From the cell containing the given text, extract its center point as (x, y) coordinate. 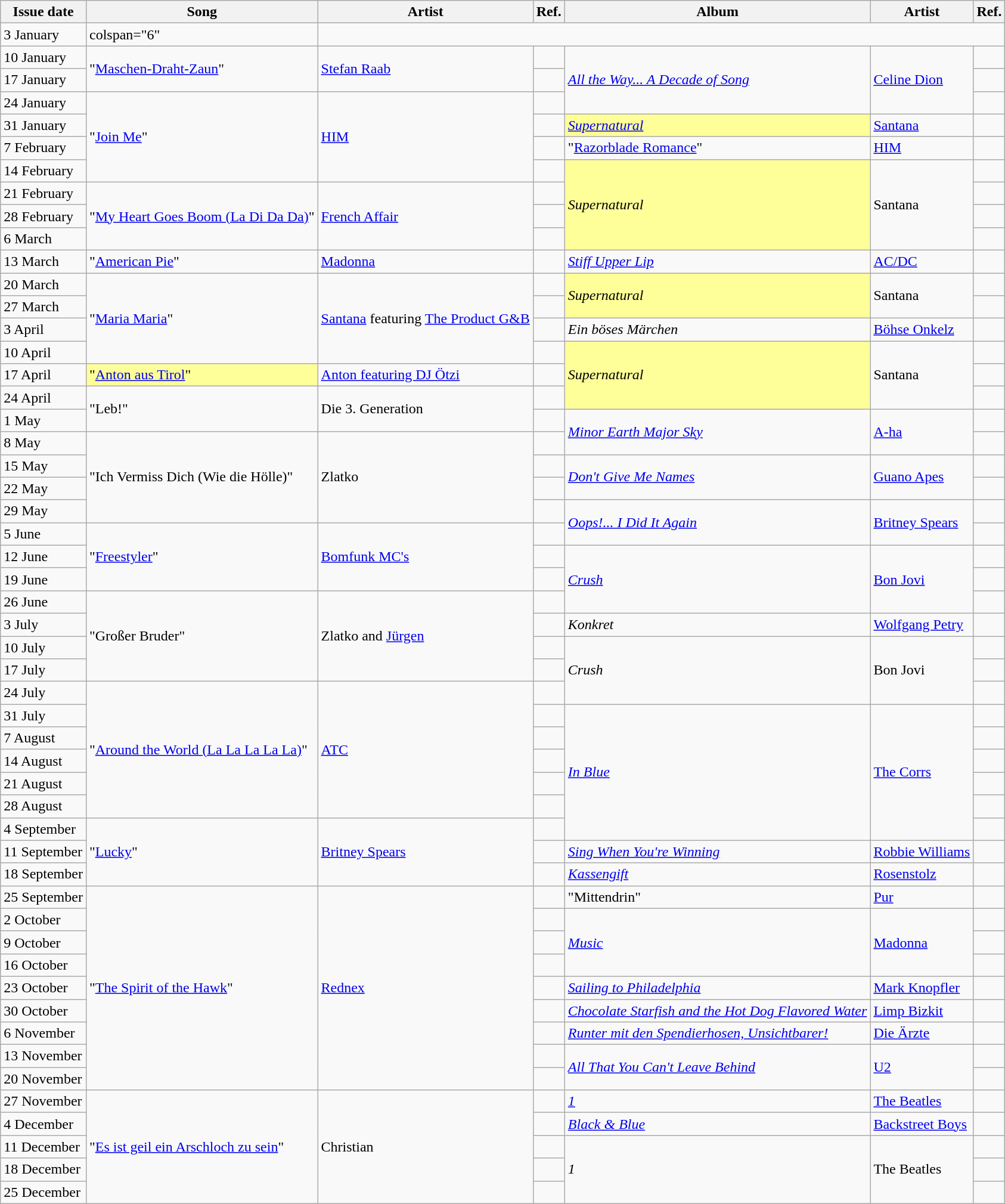
In Blue (718, 772)
10 April (44, 352)
27 March (44, 307)
25 December (44, 1192)
14 February (44, 171)
"The Spirit of the Hawk" (201, 988)
4 September (44, 829)
Kassengift (718, 874)
26 June (44, 602)
"Anton aus Tirol" (201, 375)
18 December (44, 1169)
Chocolate Starfish and the Hot Dog Flavored Water (718, 1011)
"Es ist geil ein Arschloch zu sein" (201, 1147)
"American Pie" (201, 261)
20 March (44, 284)
All That You Can't Leave Behind (718, 1067)
28 February (44, 216)
15 May (44, 466)
"Ich Vermiss Dich (Wie die Hölle)" (201, 477)
Celine Dion (922, 80)
A-ha (922, 432)
Stiff Upper Lip (718, 261)
7 February (44, 148)
3 April (44, 330)
Die Ärzte (922, 1033)
Zlatko and Jürgen (426, 636)
4 December (44, 1124)
"Join Me" (201, 137)
7 August (44, 738)
French Affair (426, 216)
Bomfunk MC's (426, 556)
Oops!... I Did It Again (718, 522)
"Leb!" (201, 409)
Christian (426, 1147)
"Razorblade Romance" (718, 148)
Zlatko (426, 477)
11 December (44, 1147)
Runter mit den Spendierhosen, Unsichtbarer! (718, 1033)
Böhse Onkelz (922, 330)
11 September (44, 852)
13 November (44, 1056)
29 May (44, 511)
21 August (44, 784)
Black & Blue (718, 1124)
"Großer Bruder" (201, 636)
17 July (44, 670)
17 January (44, 80)
"Mittendrin" (718, 897)
Pur (922, 897)
Issue date (44, 12)
Don't Give Me Names (718, 477)
colspan="6" (201, 35)
"Freestyler" (201, 556)
"Maschen-Draht-Zaun" (201, 69)
24 April (44, 398)
6 March (44, 239)
Album (718, 12)
24 January (44, 103)
23 October (44, 988)
3 July (44, 624)
Rednex (426, 988)
17 April (44, 375)
The Corrs (922, 772)
28 August (44, 806)
"Lucky" (201, 852)
AC/DC (922, 261)
Rosenstolz (922, 874)
Backstreet Boys (922, 1124)
31 July (44, 716)
Minor Earth Major Sky (718, 432)
Guano Apes (922, 477)
10 January (44, 57)
5 June (44, 534)
Ein böses Märchen (718, 330)
Mark Knopfler (922, 988)
13 March (44, 261)
20 November (44, 1079)
9 October (44, 942)
U2 (922, 1067)
19 June (44, 579)
Song (201, 12)
Konkret (718, 624)
30 October (44, 1011)
Robbie Williams (922, 852)
Die 3. Generation (426, 409)
Wolfgang Petry (922, 624)
22 May (44, 488)
1 May (44, 420)
Stefan Raab (426, 69)
8 May (44, 443)
"Maria Maria" (201, 318)
21 February (44, 193)
27 November (44, 1101)
31 January (44, 125)
Santana featuring The Product G&B (426, 318)
All the Way... A Decade of Song (718, 80)
2 October (44, 920)
Music (718, 942)
Anton featuring DJ Ötzi (426, 375)
12 June (44, 556)
Sailing to Philadelphia (718, 988)
6 November (44, 1033)
18 September (44, 874)
25 September (44, 897)
Sing When You're Winning (718, 852)
"My Heart Goes Boom (La Di Da Da)" (201, 216)
ATC (426, 750)
3 January (44, 35)
16 October (44, 965)
24 July (44, 693)
Limp Bizkit (922, 1011)
10 July (44, 647)
"Around the World (La La La La La)" (201, 750)
14 August (44, 761)
